Pinpoint the cell where the given text exists, returning its [X, Y] midpoint coordinate. 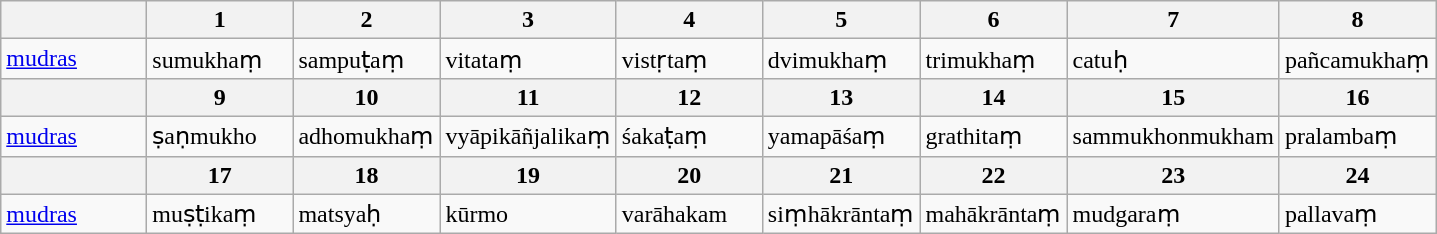
18 [366, 175]
17 [220, 175]
6 [994, 20]
pañcamukhaṃ [1357, 59]
vyāpikāñjalikaṃ [528, 136]
catuḥ [1173, 59]
2 [366, 20]
sammukhonmukham [1173, 136]
3 [528, 20]
5 [841, 20]
śakaṭaṃ [689, 136]
14 [994, 97]
matsyaḥ [366, 214]
kūrmo [528, 214]
8 [1357, 20]
23 [1173, 175]
adhomukhaṃ [366, 136]
sampuṭaṃ [366, 59]
vitataṃ [528, 59]
16 [1357, 97]
9 [220, 97]
mahākrāntaṃ [994, 214]
21 [841, 175]
grathitaṃ [994, 136]
10 [366, 97]
24 [1357, 175]
12 [689, 97]
ṣaṇmukho [220, 136]
11 [528, 97]
13 [841, 97]
muṣṭikaṃ [220, 214]
19 [528, 175]
trimukhaṃ [994, 59]
varāhakam [689, 214]
pallavaṃ [1357, 214]
1 [220, 20]
yamapāśaṃ [841, 136]
vistṛtaṃ [689, 59]
siṃhākrāntaṃ [841, 214]
20 [689, 175]
sumukhaṃ [220, 59]
dvimukhaṃ [841, 59]
pralambaṃ [1357, 136]
mudgaraṃ [1173, 214]
4 [689, 20]
15 [1173, 97]
7 [1173, 20]
22 [994, 175]
